Capture the cell that displays the provided text and extract its [X, Y] central coordinate. 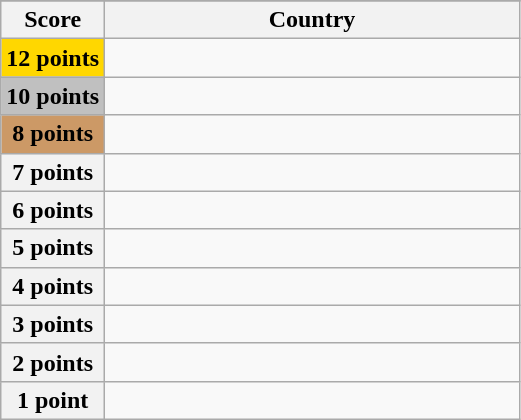
Country [312, 20]
2 points [53, 362]
4 points [53, 286]
1 point [53, 400]
12 points [53, 58]
10 points [53, 96]
8 points [53, 134]
3 points [53, 324]
5 points [53, 248]
6 points [53, 210]
Score [53, 20]
7 points [53, 172]
